Output the [x, y] coordinate of the center of the cell containing the given text.  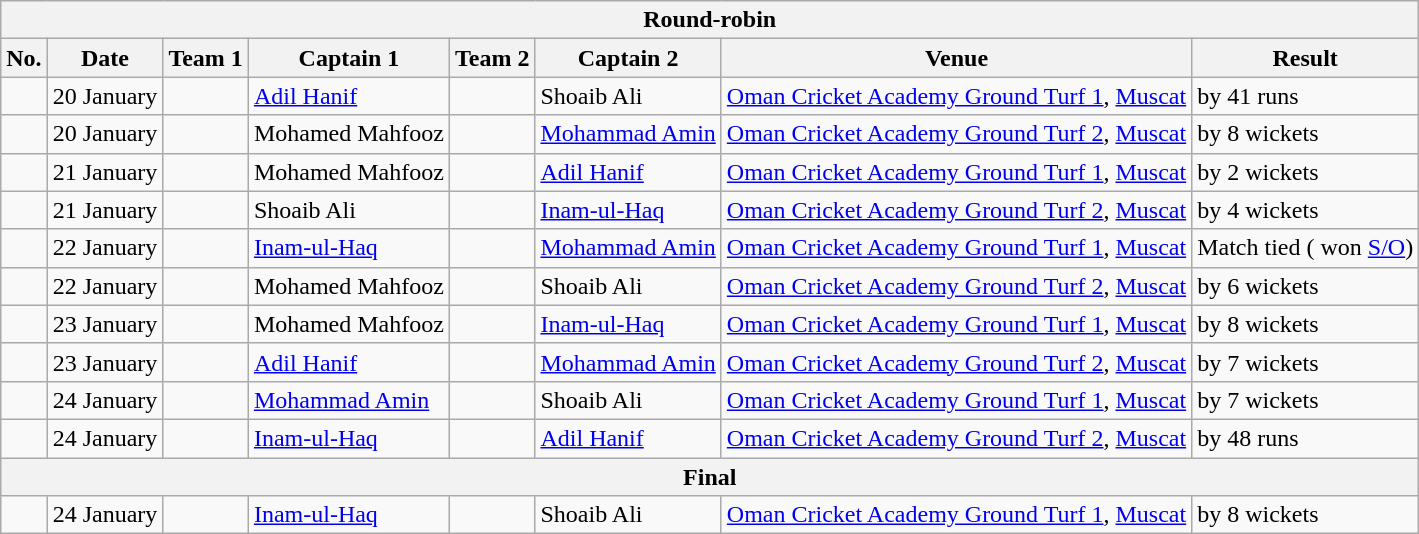
Captain 1 [348, 58]
Result [1306, 58]
by 48 runs [1306, 438]
by 2 wickets [1306, 172]
Final [710, 477]
by 41 runs [1306, 96]
Captain 2 [628, 58]
No. [24, 58]
Venue [956, 58]
by 4 wickets [1306, 210]
Round-robin [710, 20]
by 6 wickets [1306, 286]
Date [105, 58]
Team 2 [492, 58]
Team 1 [206, 58]
Match tied ( won S/O) [1306, 248]
